Determine the (x, y) coordinate at the center of the cell enclosing the given text.  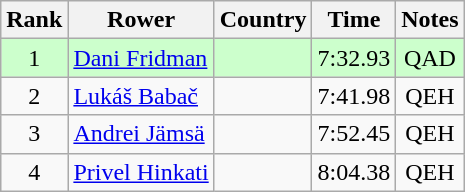
Andrei Jämsä (141, 134)
QAD (430, 58)
7:52.45 (354, 134)
4 (34, 172)
Notes (430, 20)
3 (34, 134)
7:32.93 (354, 58)
2 (34, 96)
Rower (141, 20)
Dani Fridman (141, 58)
8:04.38 (354, 172)
Country (263, 20)
Privel Hinkati (141, 172)
7:41.98 (354, 96)
Time (354, 20)
Lukáš Babač (141, 96)
Rank (34, 20)
1 (34, 58)
